For the text-containing cell, return its midpoint in (X, Y) coordinate format. 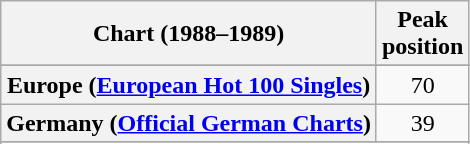
Germany (Official German Charts) (189, 123)
Chart (1988–1989) (189, 34)
70 (422, 85)
39 (422, 123)
Europe (European Hot 100 Singles) (189, 85)
Peakposition (422, 34)
